From the cell containing the given text, extract its center point as (x, y) coordinate. 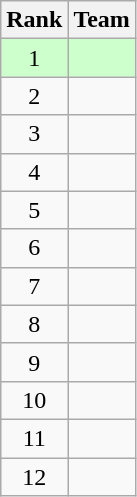
Rank (34, 20)
7 (34, 286)
5 (34, 210)
4 (34, 172)
8 (34, 324)
11 (34, 438)
Team (102, 20)
1 (34, 58)
3 (34, 134)
12 (34, 477)
10 (34, 400)
9 (34, 362)
6 (34, 248)
2 (34, 96)
